Provide the (x, y) coordinate of the cell's center where the given text is located.  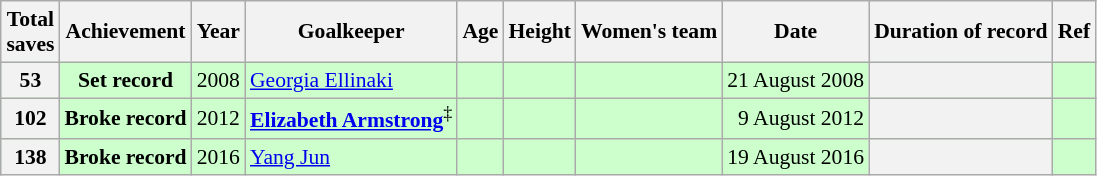
9 August 2012 (796, 118)
Date (796, 32)
2008 (218, 80)
138 (30, 157)
102 (30, 118)
2016 (218, 157)
19 August 2016 (796, 157)
Georgia Ellinaki (351, 80)
Height (539, 32)
Year (218, 32)
Duration of record (961, 32)
Elizabeth Armstrong‡ (351, 118)
Achievement (125, 32)
Ref (1074, 32)
Age (480, 32)
2012 (218, 118)
Women's team (649, 32)
Set record (125, 80)
Totalsaves (30, 32)
21 August 2008 (796, 80)
Yang Jun (351, 157)
53 (30, 80)
Goalkeeper (351, 32)
